Identify which cell holds the provided text, then report its (x, y) central coordinate. 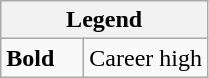
Legend (104, 20)
Career high (146, 58)
Bold (42, 58)
